Pinpoint the cell where the given text exists, returning its (X, Y) midpoint coordinate. 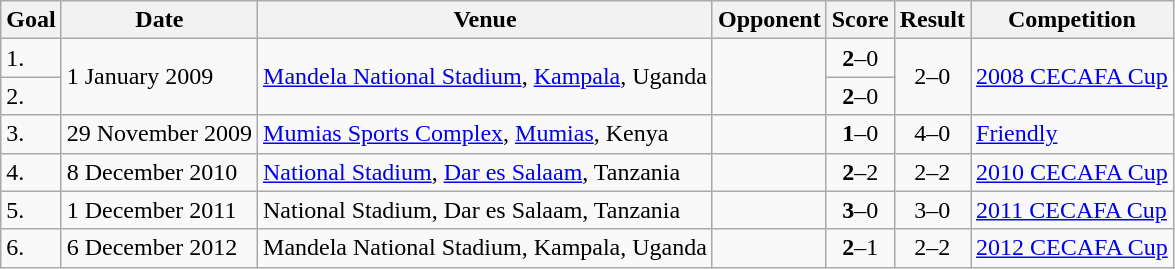
3. (31, 134)
2–1 (860, 248)
1. (31, 58)
Opponent (769, 20)
4. (31, 172)
2. (31, 96)
2011 CECAFA Cup (1072, 210)
Score (860, 20)
2008 CECAFA Cup (1072, 77)
2012 CECAFA Cup (1072, 248)
Friendly (1072, 134)
1–0 (860, 134)
1 January 2009 (159, 77)
4–0 (932, 134)
Result (932, 20)
6. (31, 248)
5. (31, 210)
Mumias Sports Complex, Mumias, Kenya (486, 134)
1 December 2011 (159, 210)
2010 CECAFA Cup (1072, 172)
29 November 2009 (159, 134)
6 December 2012 (159, 248)
Competition (1072, 20)
Goal (31, 20)
Date (159, 20)
8 December 2010 (159, 172)
Venue (486, 20)
